Extract the (X, Y) coordinate from the center of the cell holding the provided text.  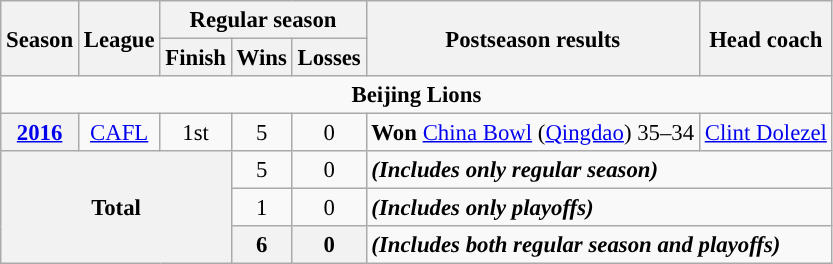
Wins (262, 58)
Head coach (766, 38)
(Includes both regular season and playoffs) (599, 245)
6 (262, 245)
1 (262, 208)
Season (40, 38)
Finish (196, 58)
Losses (329, 58)
League (118, 38)
Clint Dolezel (766, 133)
Regular season (263, 20)
(Includes only playoffs) (599, 208)
CAFL (118, 133)
(Includes only regular season) (599, 170)
Postseason results (532, 38)
Total (116, 208)
Beijing Lions (416, 95)
2016 (40, 133)
Won China Bowl (Qingdao) 35–34 (532, 133)
1st (196, 133)
